Extract the [X, Y] coordinate from the center of the cell holding the provided text.  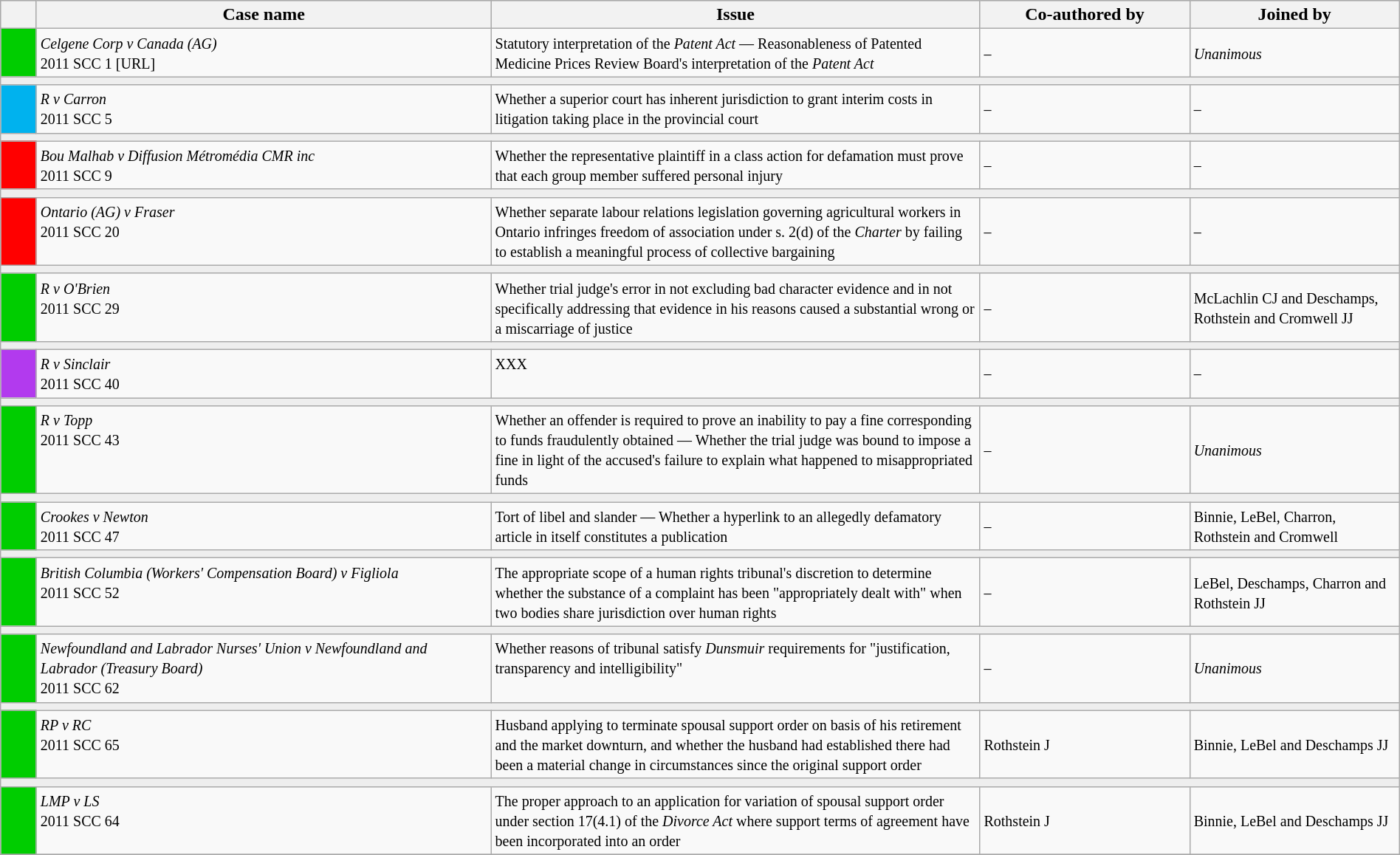
Issue [735, 15]
British Columbia (Workers' Compensation Board) v Figliola 2011 SCC 52 [264, 592]
Whether a superior court has inherent jurisdiction to grant interim costs in litigation taking place in the provincial court [735, 109]
Joined by [1294, 15]
Whether reasons of tribunal satisfy Dunsmuir requirements for "justification, transparency and intelligibility" [735, 668]
Binnie, LeBel, Charron, Rothstein and Cromwell [1294, 526]
Celgene Corp v Canada (AG) 2011 SCC 1 [URL] [264, 53]
XXX [735, 374]
Bou Malhab v Diffusion Métromédia CMR inc 2011 SCC 9 [264, 165]
McLachlin CJ and Deschamps, Rothstein and Cromwell JJ [1294, 307]
LeBel, Deschamps, Charron and Rothstein JJ [1294, 592]
R v O'Brien 2011 SCC 29 [264, 307]
Tort of libel and slander — Whether a hyperlink to an allegedly defamatory article in itself constitutes a publication [735, 526]
Newfoundland and Labrador Nurses' Union v Newfoundland and Labrador (Treasury Board) 2011 SCC 62 [264, 668]
Case name [264, 15]
R v Carron 2011 SCC 5 [264, 109]
R v Sinclair 2011 SCC 40 [264, 374]
Statutory interpretation of the Patent Act — Reasonableness of Patented Medicine Prices Review Board's interpretation of the Patent Act [735, 53]
Ontario (AG) v Fraser 2011 SCC 20 [264, 231]
R v Topp 2011 SCC 43 [264, 450]
LMP v LS 2011 SCC 64 [264, 820]
Co-authored by [1085, 15]
Crookes v Newton 2011 SCC 47 [264, 526]
Whether the representative plaintiff in a class action for defamation must prove that each group member suffered personal injury [735, 165]
RP v RC 2011 SCC 65 [264, 744]
